Locate the cell with the specified text and output its [x, y] center coordinate. 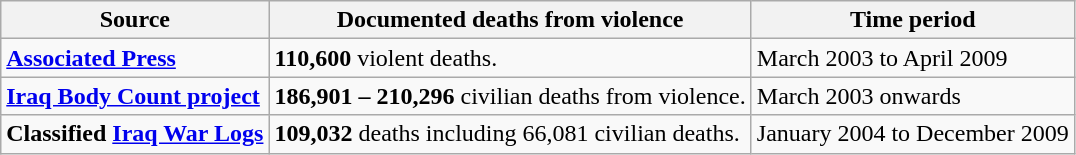
Time period [912, 20]
110,600 violent deaths. [510, 58]
Iraq Body Count project [135, 96]
109,032 deaths including 66,081 civilian deaths. [510, 134]
Source [135, 20]
March 2003 to April 2009 [912, 58]
March 2003 onwards [912, 96]
Associated Press [135, 58]
Documented deaths from violence [510, 20]
186,901 – 210,296 civilian deaths from violence. [510, 96]
January 2004 to December 2009 [912, 134]
Classified Iraq War Logs [135, 134]
